Scan for the cell matching the given text and deliver its [X, Y] coordinate at center. 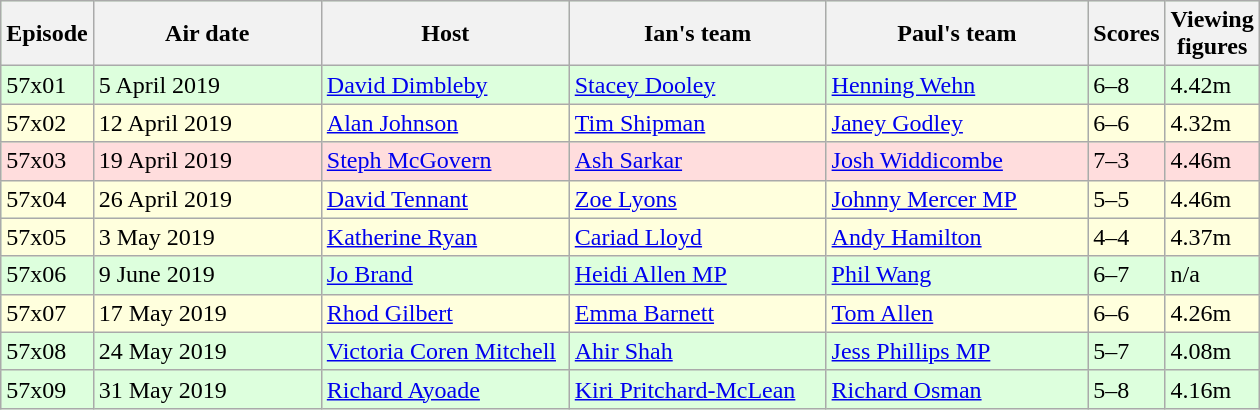
Alan Johnson [445, 123]
31 May 2019 [207, 389]
57x03 [47, 161]
Rhod Gilbert [445, 313]
Henning Wehn [957, 85]
Johnny Mercer MP [957, 199]
6–7 [1126, 275]
57x05 [47, 237]
Ian's team [698, 34]
Josh Widdicombe [957, 161]
Episode [47, 34]
12 April 2019 [207, 123]
4.08m [1212, 351]
Ash Sarkar [698, 161]
Kiri Pritchard-McLean [698, 389]
57x09 [47, 389]
5–8 [1126, 389]
57x01 [47, 85]
5–7 [1126, 351]
Ahir Shah [698, 351]
n/a [1212, 275]
David Dimbleby [445, 85]
4.37m [1212, 237]
Paul's team [957, 34]
4.16m [1212, 389]
Emma Barnett [698, 313]
Stacey Dooley [698, 85]
Zoe Lyons [698, 199]
7–3 [1126, 161]
Steph McGovern [445, 161]
Heidi Allen MP [698, 275]
4.32m [1212, 123]
David Tennant [445, 199]
Jess Phillips MP [957, 351]
6–8 [1126, 85]
17 May 2019 [207, 313]
Viewing figures [1212, 34]
Cariad Lloyd [698, 237]
Phil Wang [957, 275]
Jo Brand [445, 275]
57x02 [47, 123]
4–4 [1126, 237]
Andy Hamilton [957, 237]
57x06 [47, 275]
Katherine Ryan [445, 237]
Richard Ayoade [445, 389]
5–5 [1126, 199]
24 May 2019 [207, 351]
57x08 [47, 351]
5 April 2019 [207, 85]
57x04 [47, 199]
4.26m [1212, 313]
3 May 2019 [207, 237]
57x07 [47, 313]
19 April 2019 [207, 161]
4.42m [1212, 85]
Host [445, 34]
Janey Godley [957, 123]
26 April 2019 [207, 199]
Victoria Coren Mitchell [445, 351]
Richard Osman [957, 389]
Tim Shipman [698, 123]
Scores [1126, 34]
9 June 2019 [207, 275]
Air date [207, 34]
Tom Allen [957, 313]
